For the text-containing cell, return its midpoint in [x, y] coordinate format. 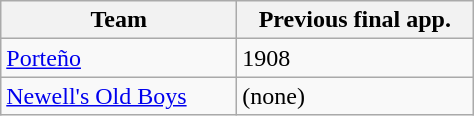
Team [119, 20]
Previous final app. [355, 20]
Newell's Old Boys [119, 96]
(none) [355, 96]
1908 [355, 58]
Porteño [119, 58]
